Return (x, y) of the center of cell containing provided text 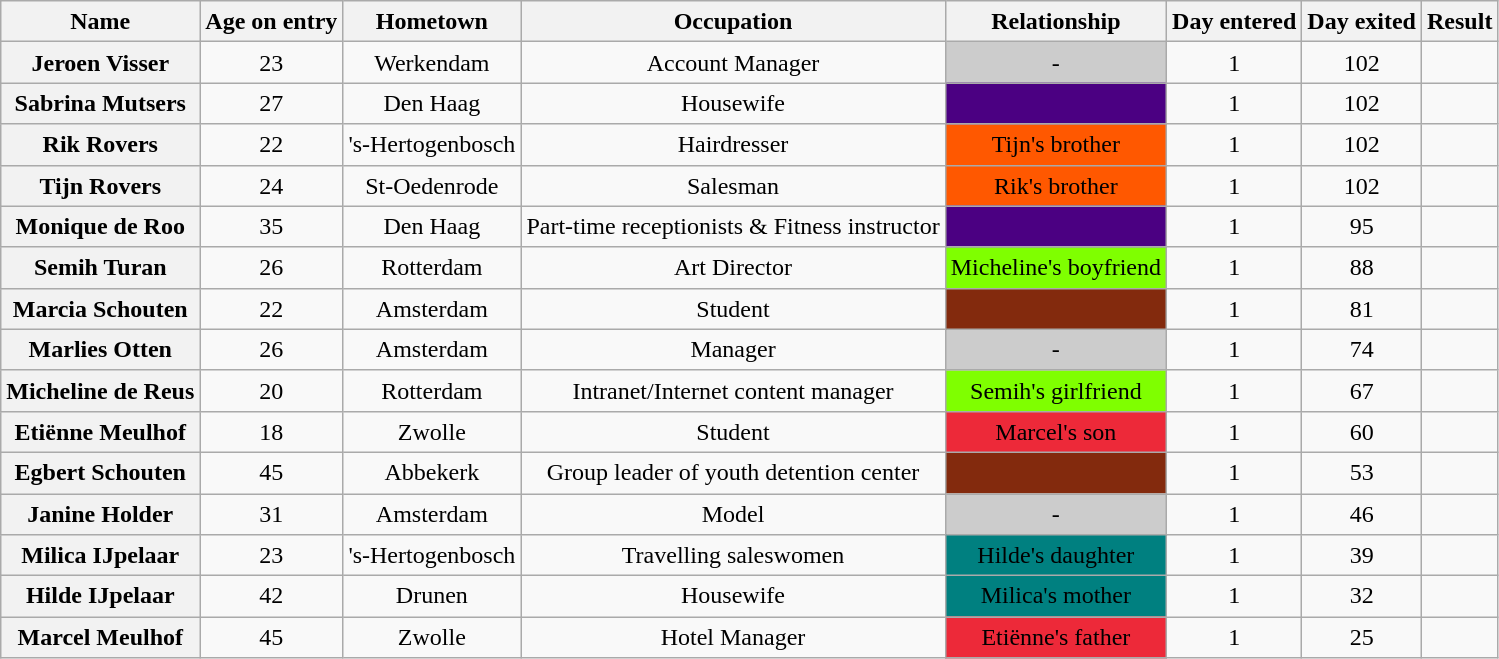
Marlies Otten (100, 350)
Micheline's boyfriend (1056, 268)
95 (1362, 226)
20 (272, 390)
Rik's brother (1056, 186)
25 (1362, 638)
Group leader of youth detention center (733, 472)
Travelling saleswomen (733, 556)
Intranet/Internet content manager (733, 390)
46 (1362, 514)
Age on entry (272, 22)
42 (272, 596)
Hilde IJpelaar (100, 596)
Name (100, 22)
Manager (733, 350)
Semih Turan (100, 268)
Drunen (432, 596)
31 (272, 514)
32 (1362, 596)
88 (1362, 268)
Monique de Roo (100, 226)
39 (1362, 556)
St-Oedenrode (432, 186)
Sabrina Mutsers (100, 104)
Egbert Schouten (100, 472)
Micheline de Reus (100, 390)
Milica's mother (1056, 596)
Jeroen Visser (100, 62)
Account Manager (733, 62)
Day entered (1234, 22)
Milica IJpelaar (100, 556)
Semih's girlfriend (1056, 390)
Tijn's brother (1056, 144)
18 (272, 432)
24 (272, 186)
Part-time receptionists & Fitness instructor (733, 226)
Day exited (1362, 22)
60 (1362, 432)
Marcel Meulhof (100, 638)
Marcel's son (1056, 432)
Relationship (1056, 22)
74 (1362, 350)
Etiënne's father (1056, 638)
81 (1362, 308)
Abbekerk (432, 472)
Hometown (432, 22)
35 (272, 226)
Salesman (733, 186)
Model (733, 514)
Occupation (733, 22)
Art Director (733, 268)
67 (1362, 390)
53 (1362, 472)
Hilde's daughter (1056, 556)
Etiënne Meulhof (100, 432)
Result (1460, 22)
Tijn Rovers (100, 186)
Werkendam (432, 62)
27 (272, 104)
Rik Rovers (100, 144)
Hotel Manager (733, 638)
Marcia Schouten (100, 308)
Hairdresser (733, 144)
Janine Holder (100, 514)
